Search for the cell housing the specified text and yield its (x, y) center coordinate. 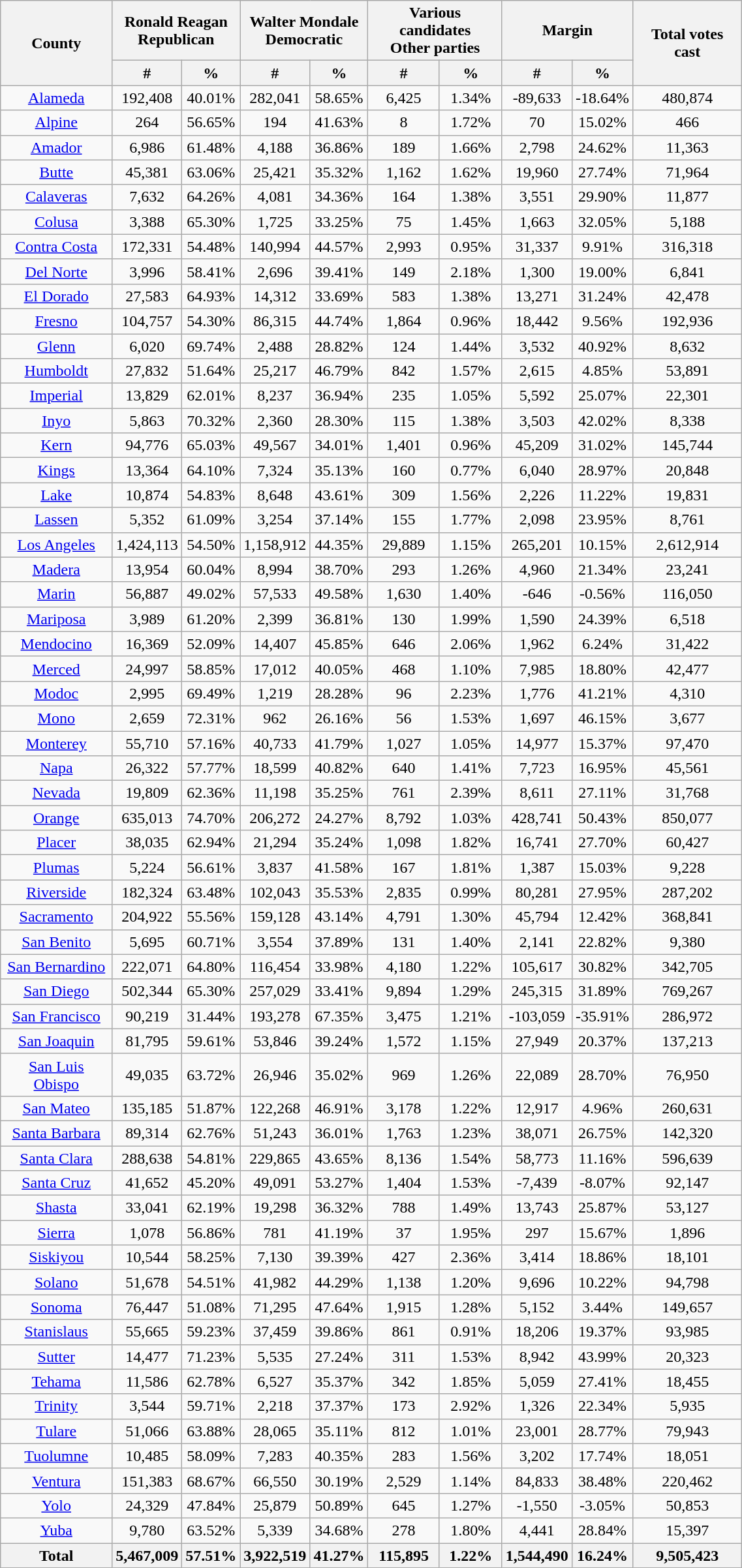
Inyo (56, 421)
7,723 (536, 768)
0.95% (471, 247)
89,314 (147, 1133)
45,381 (147, 172)
1.10% (471, 669)
Nevada (56, 793)
260,631 (687, 1108)
69.49% (211, 693)
12.42% (602, 917)
51.08% (211, 1307)
56,887 (147, 594)
264 (147, 123)
102,043 (275, 892)
Kings (56, 470)
1,078 (147, 1233)
50,853 (687, 1505)
53,127 (687, 1208)
265,201 (536, 545)
283 (403, 1456)
1,572 (403, 1041)
1.57% (471, 371)
Walter MondaleDemocratic (304, 31)
35.11% (339, 1431)
21,294 (275, 843)
40.35% (339, 1456)
1,158,912 (275, 545)
635,013 (147, 818)
583 (403, 296)
San Bernardino (56, 967)
29,889 (403, 545)
18,206 (536, 1332)
1.03% (471, 818)
50.89% (339, 1505)
1.30% (471, 917)
3,202 (536, 1456)
13,364 (147, 470)
Kern (56, 445)
11,363 (687, 147)
4,188 (275, 147)
6,425 (403, 98)
142,320 (687, 1133)
36.94% (339, 396)
19,298 (275, 1208)
24.27% (339, 818)
1,776 (536, 693)
5,695 (147, 942)
36.32% (339, 1208)
20.37% (602, 1041)
64.93% (211, 296)
3,503 (536, 421)
193,278 (275, 1016)
47.84% (211, 1505)
Plumas (56, 867)
76,950 (687, 1075)
20,323 (687, 1357)
1,098 (403, 843)
9,228 (687, 867)
6,841 (687, 271)
861 (403, 1332)
1.82% (471, 843)
-7,439 (536, 1183)
2,141 (536, 942)
Napa (56, 768)
26,946 (275, 1075)
56.86% (211, 1233)
3,475 (403, 1016)
104,757 (147, 321)
18,051 (687, 1456)
4,791 (403, 917)
164 (403, 197)
31.24% (602, 296)
County (56, 43)
1.44% (471, 346)
5,152 (536, 1307)
54.81% (211, 1158)
3,922,519 (275, 1556)
1,300 (536, 271)
3,837 (275, 867)
Sutter (56, 1357)
34.68% (339, 1530)
42.02% (602, 421)
Humboldt (56, 371)
3,532 (536, 346)
0.77% (471, 470)
1.99% (471, 619)
1,697 (536, 718)
Riverside (56, 892)
22.34% (602, 1406)
5,352 (147, 520)
35.13% (339, 470)
28,065 (275, 1431)
149,657 (687, 1307)
Marin (56, 594)
45,794 (536, 917)
7,324 (275, 470)
31.44% (211, 1016)
58.09% (211, 1456)
51.87% (211, 1108)
8,338 (687, 421)
25,879 (275, 1505)
2.18% (471, 271)
145,744 (687, 445)
38,071 (536, 1133)
1,544,490 (536, 1556)
63.52% (211, 1530)
63.48% (211, 892)
Yolo (56, 1505)
16,741 (536, 843)
28.84% (602, 1530)
51,678 (147, 1282)
4,081 (275, 197)
23,001 (536, 1431)
1.62% (471, 172)
2,226 (536, 495)
2,835 (403, 892)
11.22% (602, 495)
24.39% (602, 619)
Glenn (56, 346)
6,518 (687, 619)
-8.07% (602, 1183)
53,846 (275, 1041)
2,615 (536, 371)
-3.05% (602, 1505)
2,995 (147, 693)
189 (403, 147)
10.15% (602, 545)
31,337 (536, 247)
1,896 (687, 1233)
71,295 (275, 1307)
2.23% (471, 693)
San Francisco (56, 1016)
2,098 (536, 520)
13,829 (147, 396)
1.95% (471, 1233)
35.32% (339, 172)
55.56% (211, 917)
1,219 (275, 693)
61.20% (211, 619)
Sierra (56, 1233)
44.74% (339, 321)
2,798 (536, 147)
61.48% (211, 147)
59.71% (211, 1406)
368,841 (687, 917)
37,459 (275, 1332)
51.64% (211, 371)
-18.64% (602, 98)
1.49% (471, 1208)
40,733 (275, 743)
30.82% (602, 967)
51,066 (147, 1431)
1.80% (471, 1530)
1,162 (403, 172)
Mono (56, 718)
4.96% (602, 1108)
645 (403, 1505)
278 (403, 1530)
342 (403, 1381)
60,427 (687, 843)
31.02% (602, 445)
31,768 (687, 793)
41.27% (339, 1556)
43.65% (339, 1158)
79,943 (687, 1431)
32.05% (602, 222)
37.89% (339, 942)
38.48% (602, 1481)
1,424,113 (147, 545)
7,632 (147, 197)
27.95% (602, 892)
Imperial (56, 396)
4,441 (536, 1530)
1.54% (471, 1158)
3,677 (687, 718)
4,310 (687, 693)
18.86% (602, 1258)
962 (275, 718)
40.01% (211, 98)
11,877 (687, 197)
2,529 (403, 1481)
45.20% (211, 1183)
-646 (536, 594)
Trinity (56, 1406)
812 (403, 1431)
Mariposa (56, 619)
137,213 (687, 1041)
9,380 (687, 942)
80,281 (536, 892)
140,994 (275, 247)
39.39% (339, 1258)
16.95% (602, 768)
1,915 (403, 1307)
428,741 (536, 818)
40.82% (339, 768)
2,659 (147, 718)
Yuba (56, 1530)
16,369 (147, 644)
4.85% (602, 371)
17,012 (275, 669)
287,202 (687, 892)
781 (275, 1233)
44.29% (339, 1282)
842 (403, 371)
9,894 (403, 991)
36.86% (339, 147)
222,071 (147, 967)
122,268 (275, 1108)
43.99% (602, 1357)
13,271 (536, 296)
54.30% (211, 321)
70 (536, 123)
502,344 (147, 991)
26,322 (147, 768)
2,399 (275, 619)
12,917 (536, 1108)
115,895 (403, 1556)
596,639 (687, 1158)
46.15% (602, 718)
8,792 (403, 818)
8,761 (687, 520)
850,077 (687, 818)
40.05% (339, 669)
15,397 (687, 1530)
58.65% (339, 98)
38,035 (147, 843)
1,725 (275, 222)
288,638 (147, 1158)
18.80% (602, 669)
Sacramento (56, 917)
27.41% (602, 1381)
4,180 (403, 967)
Ronald ReaganRepublican (176, 31)
204,922 (147, 917)
25.07% (602, 396)
235 (403, 396)
2.39% (471, 793)
37.14% (339, 520)
63.72% (211, 1075)
81,795 (147, 1041)
97,470 (687, 743)
1,404 (403, 1183)
93,985 (687, 1332)
55,665 (147, 1332)
5,535 (275, 1357)
Lassen (56, 520)
15.67% (602, 1233)
24,329 (147, 1505)
38.70% (339, 569)
44.57% (339, 247)
13,743 (536, 1208)
286,972 (687, 1016)
49.02% (211, 594)
54.50% (211, 545)
2,488 (275, 346)
646 (403, 644)
33.69% (339, 296)
31.89% (602, 991)
41,982 (275, 1282)
50.43% (602, 818)
173 (403, 1406)
293 (403, 569)
194 (275, 123)
19.00% (602, 271)
1.81% (471, 867)
8,648 (275, 495)
1.28% (471, 1307)
6,986 (147, 147)
27,949 (536, 1041)
2.36% (471, 1258)
41.63% (339, 123)
47.64% (339, 1307)
1.77% (471, 520)
8,994 (275, 569)
5,592 (536, 396)
2,696 (275, 271)
-103,059 (536, 1016)
3,554 (275, 942)
5,863 (147, 421)
42,478 (687, 296)
22.82% (602, 942)
76,447 (147, 1307)
1.01% (471, 1431)
1,027 (403, 743)
28.70% (602, 1075)
2,993 (403, 247)
45,561 (687, 768)
57.51% (211, 1556)
15.02% (602, 123)
149 (403, 271)
52.09% (211, 644)
86,315 (275, 321)
229,865 (275, 1158)
19,831 (687, 495)
1.14% (471, 1481)
6.24% (602, 644)
11.16% (602, 1158)
15.03% (602, 867)
788 (403, 1208)
116,454 (275, 967)
30.19% (339, 1481)
65.03% (211, 445)
Placer (56, 843)
41.58% (339, 867)
3,178 (403, 1108)
0.91% (471, 1332)
Total votes cast (687, 43)
311 (403, 1357)
316,318 (687, 247)
2,360 (275, 421)
28.97% (602, 470)
3,989 (147, 619)
27.11% (602, 793)
27,832 (147, 371)
34.36% (339, 197)
26.16% (339, 718)
7,283 (275, 1456)
25,217 (275, 371)
297 (536, 1233)
San Benito (56, 942)
56 (403, 718)
56.61% (211, 867)
1,763 (403, 1133)
9,505,423 (687, 1556)
46.79% (339, 371)
46.91% (339, 1108)
Butte (56, 172)
5,224 (147, 867)
27.74% (602, 172)
64.26% (211, 197)
24.62% (602, 147)
1.41% (471, 768)
San Diego (56, 991)
Monterey (56, 743)
35.37% (339, 1381)
San Luis Obispo (56, 1075)
13,954 (147, 569)
9.91% (602, 247)
8,942 (536, 1357)
11,198 (275, 793)
9,780 (147, 1530)
5,339 (275, 1530)
1.29% (471, 991)
1.21% (471, 1016)
20,848 (687, 470)
8 (403, 123)
41,652 (147, 1183)
Shasta (56, 1208)
5,188 (687, 222)
49,035 (147, 1075)
Merced (56, 669)
220,462 (687, 1481)
18,101 (687, 1258)
18,599 (275, 768)
74.70% (211, 818)
769,267 (687, 991)
3,551 (536, 197)
14,477 (147, 1357)
94,798 (687, 1282)
Modoc (56, 693)
135,185 (147, 1108)
69.74% (211, 346)
64.80% (211, 967)
19,809 (147, 793)
10,544 (147, 1258)
155 (403, 520)
54.51% (211, 1282)
68.67% (211, 1481)
Amador (56, 147)
167 (403, 867)
Tulare (56, 1431)
Siskiyou (56, 1258)
58.85% (211, 669)
5,935 (687, 1406)
-35.91% (602, 1016)
Calaveras (56, 197)
35.25% (339, 793)
37.37% (339, 1406)
-0.56% (602, 594)
43.14% (339, 917)
19.37% (602, 1332)
2.06% (471, 644)
Lake (56, 495)
39.41% (339, 271)
49.58% (339, 594)
6,040 (536, 470)
26.75% (602, 1133)
282,041 (275, 98)
54.83% (211, 495)
23,241 (687, 569)
Contra Costa (56, 247)
969 (403, 1075)
21.34% (602, 569)
31,422 (687, 644)
58.41% (211, 271)
9,696 (536, 1282)
28.28% (339, 693)
6,020 (147, 346)
1,590 (536, 619)
427 (403, 1258)
1,630 (403, 594)
24,997 (147, 669)
61.09% (211, 520)
54.48% (211, 247)
3,254 (275, 520)
761 (403, 793)
33,041 (147, 1208)
19,960 (536, 172)
92,147 (687, 1183)
53,891 (687, 371)
10,485 (147, 1456)
Ventura (56, 1481)
Sonoma (56, 1307)
115 (403, 421)
63.06% (211, 172)
1.85% (471, 1381)
Fresno (56, 321)
25.87% (602, 1208)
131 (403, 942)
16.24% (602, 1556)
27,583 (147, 296)
8,632 (687, 346)
41.79% (339, 743)
28.77% (602, 1431)
468 (403, 669)
44.35% (339, 545)
116,050 (687, 594)
Santa Cruz (56, 1183)
42,477 (687, 669)
36.81% (339, 619)
El Dorado (56, 296)
0.99% (471, 892)
1,663 (536, 222)
206,272 (275, 818)
5,059 (536, 1381)
Total (56, 1556)
18,442 (536, 321)
17.74% (602, 1456)
8,611 (536, 793)
Solano (56, 1282)
1,864 (403, 321)
3,544 (147, 1406)
22,089 (536, 1075)
Los Angeles (56, 545)
10.22% (602, 1282)
-89,633 (536, 98)
480,874 (687, 98)
160 (403, 470)
3.44% (602, 1307)
5,467,009 (147, 1556)
40.92% (602, 346)
15.37% (602, 743)
Various candidatesOther parties (435, 31)
14,407 (275, 644)
1.23% (471, 1133)
33.98% (339, 967)
27.24% (339, 1357)
Colusa (56, 222)
105,617 (536, 967)
342,705 (687, 967)
75 (403, 222)
1.72% (471, 123)
Orange (56, 818)
60.04% (211, 569)
Tuolumne (56, 1456)
28.30% (339, 421)
Del Norte (56, 271)
62.94% (211, 843)
62.36% (211, 793)
41.19% (339, 1233)
71,964 (687, 172)
Santa Clara (56, 1158)
Alameda (56, 98)
22,301 (687, 396)
39.86% (339, 1332)
28.82% (339, 346)
192,936 (687, 321)
96 (403, 693)
49,567 (275, 445)
1.45% (471, 222)
1,326 (536, 1406)
7,130 (275, 1258)
1,138 (403, 1282)
23.95% (602, 520)
Tehama (56, 1381)
Stanislaus (56, 1332)
34.01% (339, 445)
10,874 (147, 495)
72.31% (211, 718)
192,408 (147, 98)
57.77% (211, 768)
37 (403, 1233)
245,315 (536, 991)
1.66% (471, 147)
35.53% (339, 892)
1.27% (471, 1505)
39.24% (339, 1041)
62.76% (211, 1133)
43.61% (339, 495)
33.25% (339, 222)
1.34% (471, 98)
56.65% (211, 123)
309 (403, 495)
51,243 (275, 1133)
62.19% (211, 1208)
59.61% (211, 1041)
640 (403, 768)
58,773 (536, 1158)
2,612,914 (687, 545)
172,331 (147, 247)
151,383 (147, 1481)
94,776 (147, 445)
159,128 (275, 917)
San Mateo (56, 1108)
63.88% (211, 1431)
2.92% (471, 1406)
3,388 (147, 222)
466 (687, 123)
35.24% (339, 843)
Alpine (56, 123)
4,960 (536, 569)
8,136 (403, 1158)
57.16% (211, 743)
1,962 (536, 644)
6,527 (275, 1381)
1,387 (536, 867)
257,029 (275, 991)
18,455 (687, 1381)
27.70% (602, 843)
58.25% (211, 1258)
3,414 (536, 1258)
14,977 (536, 743)
San Joaquin (56, 1041)
130 (403, 619)
1,401 (403, 445)
71.23% (211, 1357)
Santa Barbara (56, 1133)
66,550 (275, 1481)
64.10% (211, 470)
84,833 (536, 1481)
Mendocino (56, 644)
70.32% (211, 421)
Margin (567, 31)
29.90% (602, 197)
55,710 (147, 743)
3,996 (147, 271)
41.21% (602, 693)
9.56% (602, 321)
35.02% (339, 1075)
25,421 (275, 172)
8,237 (275, 396)
1.20% (471, 1282)
36.01% (339, 1133)
67.35% (339, 1016)
33.41% (339, 991)
90,219 (147, 1016)
62.01% (211, 396)
59.23% (211, 1332)
182,324 (147, 892)
11,586 (147, 1381)
57,533 (275, 594)
60.71% (211, 942)
45.85% (339, 644)
Madera (56, 569)
62.78% (211, 1381)
14,312 (275, 296)
124 (403, 346)
2,218 (275, 1406)
-1,550 (536, 1505)
7,985 (536, 669)
53.27% (339, 1183)
49,091 (275, 1183)
45,209 (536, 445)
